Provide the [X, Y] coordinate of the cell's center where the given text is located.  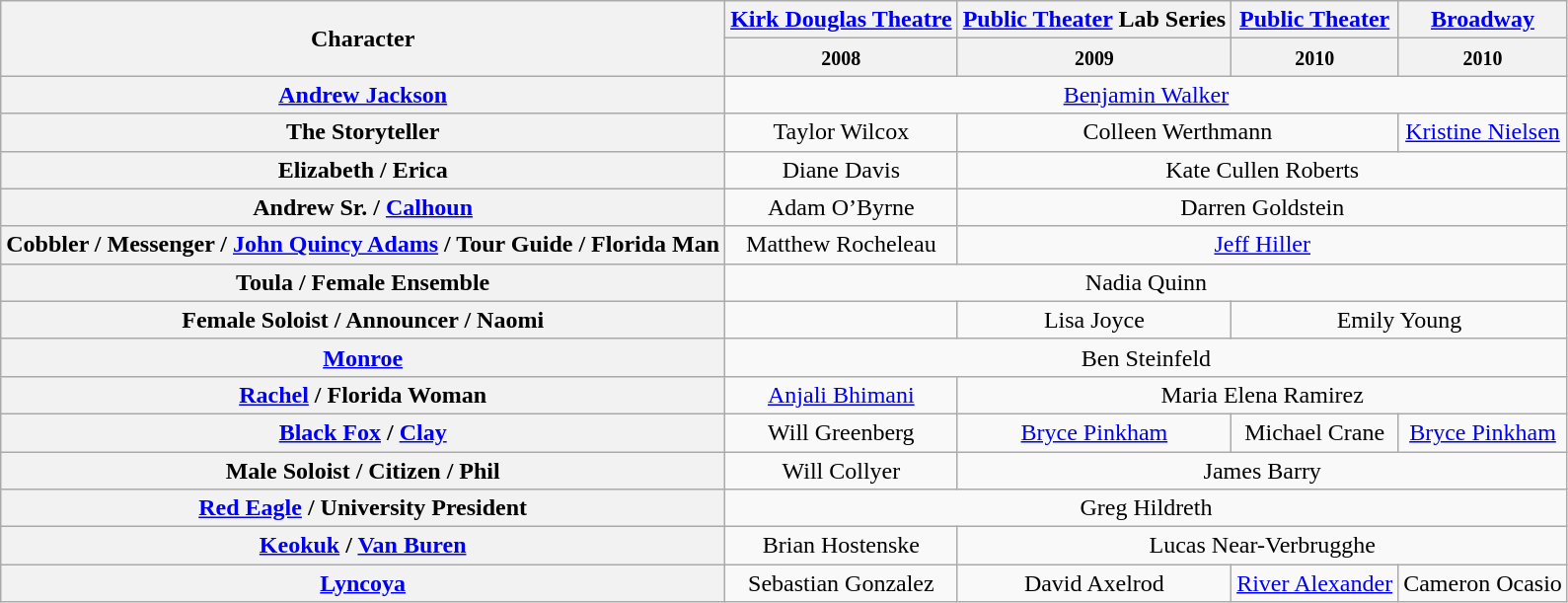
Colleen Werthmann [1178, 132]
Keokuk / Van Buren [363, 546]
Michael Crane [1314, 432]
Nadia Quinn [1147, 282]
Cobbler / Messenger / John Quincy Adams / Tour Guide / Florida Man [363, 245]
Rachel / Florida Woman [363, 395]
Male Soloist / Citizen / Phil [363, 471]
Benjamin Walker [1147, 95]
Kristine Nielsen [1483, 132]
Female Soloist / Announcer / Naomi [363, 320]
2009 [1094, 57]
Cameron Ocasio [1483, 583]
Taylor Wilcox [842, 132]
Brian Hostenske [842, 546]
Adam O’Byrne [842, 207]
Kate Cullen Roberts [1262, 170]
Black Fox / Clay [363, 432]
Red Eagle / University President [363, 508]
Darren Goldstein [1262, 207]
James Barry [1262, 471]
Greg Hildreth [1147, 508]
River Alexander [1314, 583]
2008 [842, 57]
Elizabeth / Erica [363, 170]
David Axelrod [1094, 583]
Will Collyer [842, 471]
Public Theater Lab Series [1094, 20]
Lisa Joyce [1094, 320]
Andrew Sr. / Calhoun [363, 207]
Monroe [363, 357]
Broadway [1483, 20]
Andrew Jackson [363, 95]
Character [363, 38]
Kirk Douglas Theatre [842, 20]
Matthew Rocheleau [842, 245]
Public Theater [1314, 20]
Toula / Female Ensemble [363, 282]
Anjali Bhimani [842, 395]
Ben Steinfeld [1147, 357]
Sebastian Gonzalez [842, 583]
The Storyteller [363, 132]
Lyncoya [363, 583]
Jeff Hiller [1262, 245]
Lucas Near-Verbrugghe [1262, 546]
Will Greenberg [842, 432]
Emily Young [1399, 320]
Maria Elena Ramirez [1262, 395]
Diane Davis [842, 170]
